Scan for the cell matching the given text and deliver its (x, y) coordinate at center. 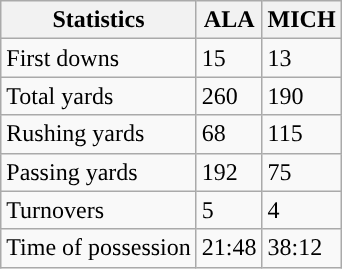
Statistics (99, 20)
115 (302, 134)
38:12 (302, 248)
ALA (229, 20)
Total yards (99, 96)
192 (229, 172)
21:48 (229, 248)
MICH (302, 20)
260 (229, 96)
5 (229, 210)
68 (229, 134)
4 (302, 210)
Passing yards (99, 172)
190 (302, 96)
15 (229, 58)
75 (302, 172)
Turnovers (99, 210)
Rushing yards (99, 134)
13 (302, 58)
First downs (99, 58)
Time of possession (99, 248)
